Identify which cell holds the provided text, then report its (x, y) central coordinate. 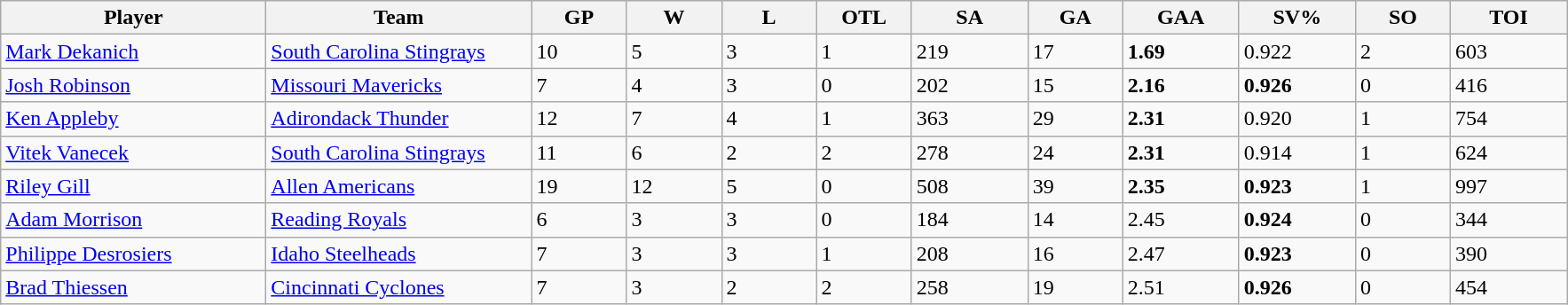
GP (579, 18)
0.920 (1297, 119)
219 (969, 51)
202 (969, 85)
Player (133, 18)
SO (1402, 18)
2.45 (1180, 220)
Allen Americans (399, 186)
GA (1076, 18)
Ken Appleby (133, 119)
10 (579, 51)
1.69 (1180, 51)
508 (969, 186)
17 (1076, 51)
454 (1509, 287)
SA (969, 18)
2.16 (1180, 85)
Idaho Steelheads (399, 254)
16 (1076, 254)
390 (1509, 254)
Philippe Desrosiers (133, 254)
Cincinnati Cyclones (399, 287)
258 (969, 287)
184 (969, 220)
Team (399, 18)
W (674, 18)
Brad Thiessen (133, 287)
2.51 (1180, 287)
Josh Robinson (133, 85)
2.47 (1180, 254)
0.914 (1297, 152)
Adirondack Thunder (399, 119)
Missouri Mavericks (399, 85)
278 (969, 152)
997 (1509, 186)
39 (1076, 186)
603 (1509, 51)
Adam Morrison (133, 220)
Vitek Vanecek (133, 152)
SV% (1297, 18)
15 (1076, 85)
363 (969, 119)
GAA (1180, 18)
344 (1509, 220)
754 (1509, 119)
416 (1509, 85)
Reading Royals (399, 220)
208 (969, 254)
TOI (1509, 18)
24 (1076, 152)
14 (1076, 220)
OTL (864, 18)
2.35 (1180, 186)
624 (1509, 152)
0.924 (1297, 220)
0.922 (1297, 51)
Mark Dekanich (133, 51)
Riley Gill (133, 186)
11 (579, 152)
L (768, 18)
29 (1076, 119)
